Search for the cell housing the specified text and yield its [x, y] center coordinate. 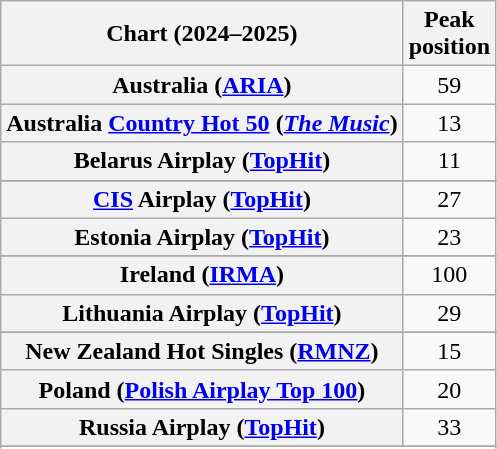
Belarus Airplay (TopHit) [202, 161]
15 [449, 351]
Lithuania Airplay (TopHit) [202, 313]
23 [449, 237]
Russia Airplay (TopHit) [202, 427]
Chart (2024–2025) [202, 34]
New Zealand Hot Singles (RMNZ) [202, 351]
33 [449, 427]
Poland (Polish Airplay Top 100) [202, 389]
CIS Airplay (TopHit) [202, 199]
11 [449, 161]
Ireland (IRMA) [202, 275]
Australia Country Hot 50 (The Music) [202, 123]
Estonia Airplay (TopHit) [202, 237]
27 [449, 199]
13 [449, 123]
20 [449, 389]
Peakposition [449, 34]
29 [449, 313]
59 [449, 85]
100 [449, 275]
Australia (ARIA) [202, 85]
